Return the [X, Y] coordinate for the center point of the cell that contains the specified text.  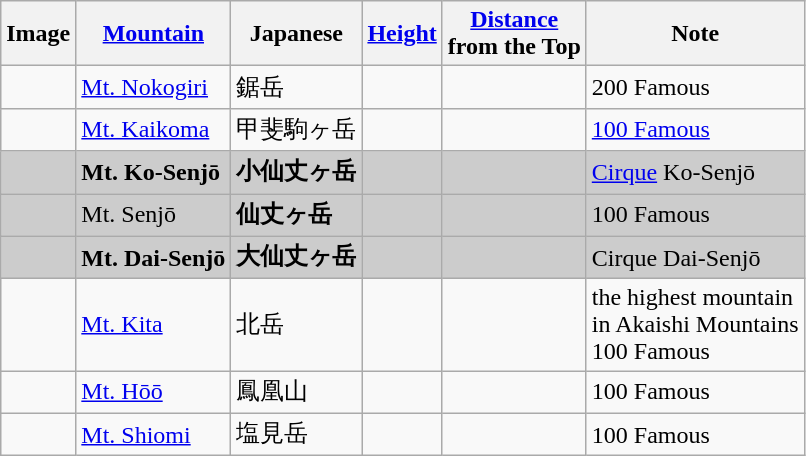
200 Famous [695, 88]
大仙丈ヶ岳 [296, 258]
Mt. Hōō [154, 392]
仙丈ヶ岳 [296, 216]
Mt. Kaikoma [154, 130]
Mountain [154, 34]
Mt. Shiomi [154, 434]
Height [402, 34]
塩見岳 [296, 434]
甲斐駒ヶ岳 [296, 130]
Mt. Senjō [154, 216]
Cirque Dai-Senjō [695, 258]
Image [38, 34]
鋸岳 [296, 88]
Japanese [296, 34]
Mt. Nokogiri [154, 88]
北岳 [296, 325]
Mt. Ko-Senjō [154, 172]
Distancefrom the Top [514, 34]
Cirque Ko-Senjō [695, 172]
Mt. Kita [154, 325]
Note [695, 34]
鳳凰山 [296, 392]
Mt. Dai-Senjō [154, 258]
小仙丈ヶ岳 [296, 172]
the highest mountainin Akaishi Mountains100 Famous [695, 325]
